For the text-containing cell, return its midpoint in (X, Y) coordinate format. 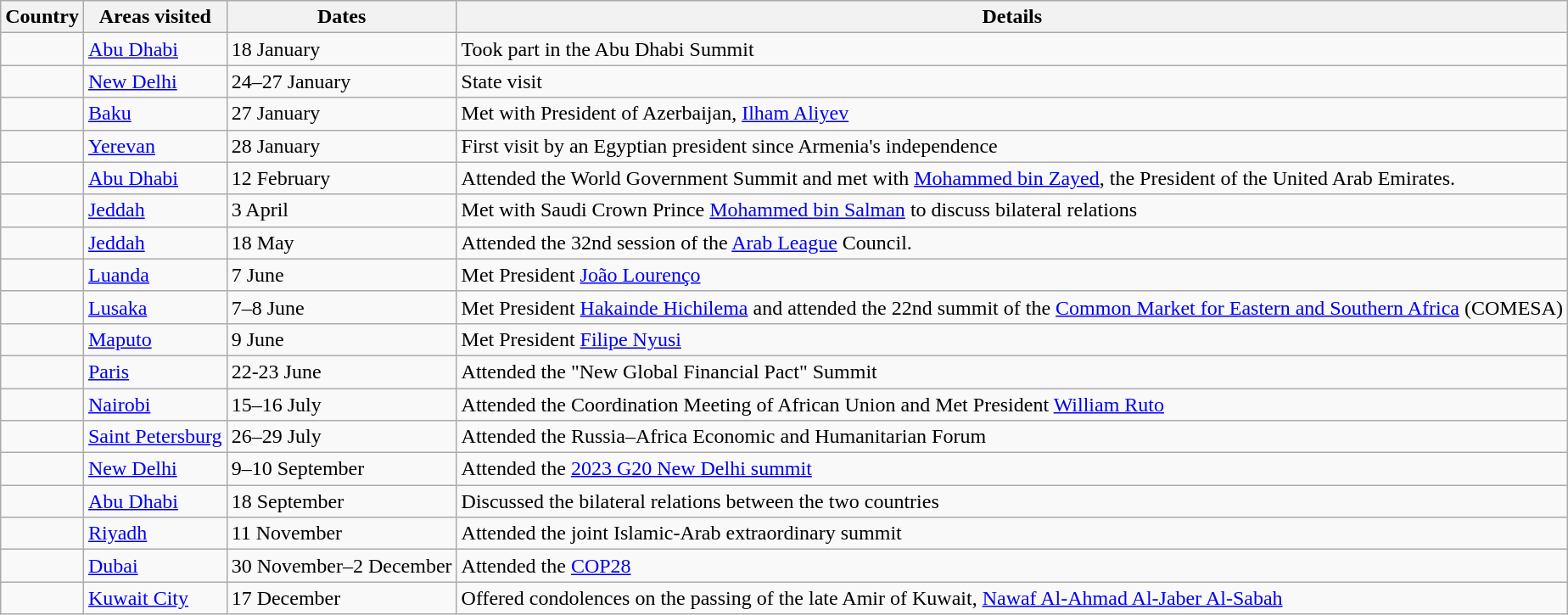
Maputo (154, 339)
18 January (341, 49)
Saint Petersburg (154, 437)
Attended the World Government Summit and met with Mohammed bin Zayed, the President of the United Arab Emirates. (1011, 178)
Met President Hakainde Hichilema and attended the 22nd summit of the Common Market for Eastern and Southern Africa (COMESA) (1011, 307)
Offered condolences on the passing of the late Amir of Kuwait, Nawaf Al-Ahmad Al-Jaber Al-Sabah (1011, 598)
Kuwait City (154, 598)
30 November–2 December (341, 566)
12 February (341, 178)
11 November (341, 534)
9–10 September (341, 469)
17 December (341, 598)
Details (1011, 17)
3 April (341, 210)
24–27 January (341, 81)
Met with President of Azerbaijan, Ilham Aliyev (1011, 114)
7–8 June (341, 307)
7 June (341, 275)
Riyadh (154, 534)
Met President Filipe Nyusi (1011, 339)
Lusaka (154, 307)
Dates (341, 17)
Attended the Coordination Meeting of African Union and Met President William Ruto (1011, 405)
Met with Saudi Crown Prince Mohammed bin Salman to discuss bilateral relations (1011, 210)
State visit (1011, 81)
Paris (154, 372)
18 May (341, 243)
Took part in the Abu Dhabi Summit (1011, 49)
Yerevan (154, 146)
15–16 July (341, 405)
Attended the 32nd session of the Arab League Council. (1011, 243)
27 January (341, 114)
Areas visited (154, 17)
Nairobi (154, 405)
Discussed the bilateral relations between the two countries (1011, 501)
Attended the COP28 (1011, 566)
28 January (341, 146)
Luanda (154, 275)
Country (42, 17)
Dubai (154, 566)
18 September (341, 501)
Attended the joint Islamic-Arab extraordinary summit (1011, 534)
First visit by an Egyptian president since Armenia's independence (1011, 146)
Met President João Lourenço (1011, 275)
Attended the Russia–Africa Economic and Humanitarian Forum (1011, 437)
Baku (154, 114)
22-23 June (341, 372)
Attended the "New Global Financial Pact" Summit (1011, 372)
26–29 July (341, 437)
9 June (341, 339)
Attended the 2023 G20 New Delhi summit (1011, 469)
